Capture the cell that displays the provided text and extract its (X, Y) central coordinate. 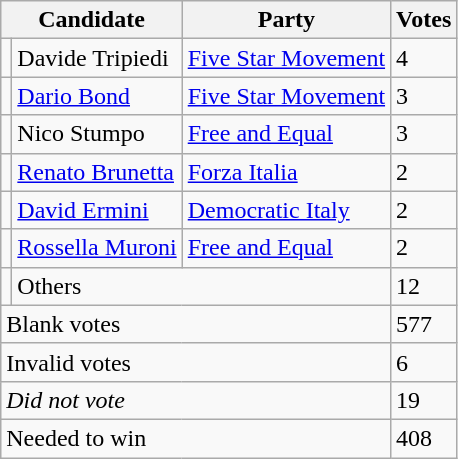
Others (202, 286)
6 (424, 362)
Forza Italia (286, 172)
Renato Brunetta (97, 172)
19 (424, 400)
Blank votes (196, 324)
4 (424, 58)
Davide Tripiedi (97, 58)
Candidate (92, 20)
Rossella Muroni (97, 248)
David Ermini (97, 210)
Invalid votes (196, 362)
408 (424, 438)
Did not vote (196, 400)
577 (424, 324)
Democratic Italy (286, 210)
Dario Bond (97, 96)
Party (286, 20)
Votes (424, 20)
Nico Stumpo (97, 134)
12 (424, 286)
Needed to win (196, 438)
